Return the (x, y) coordinate for the center point of the cell that contains the specified text.  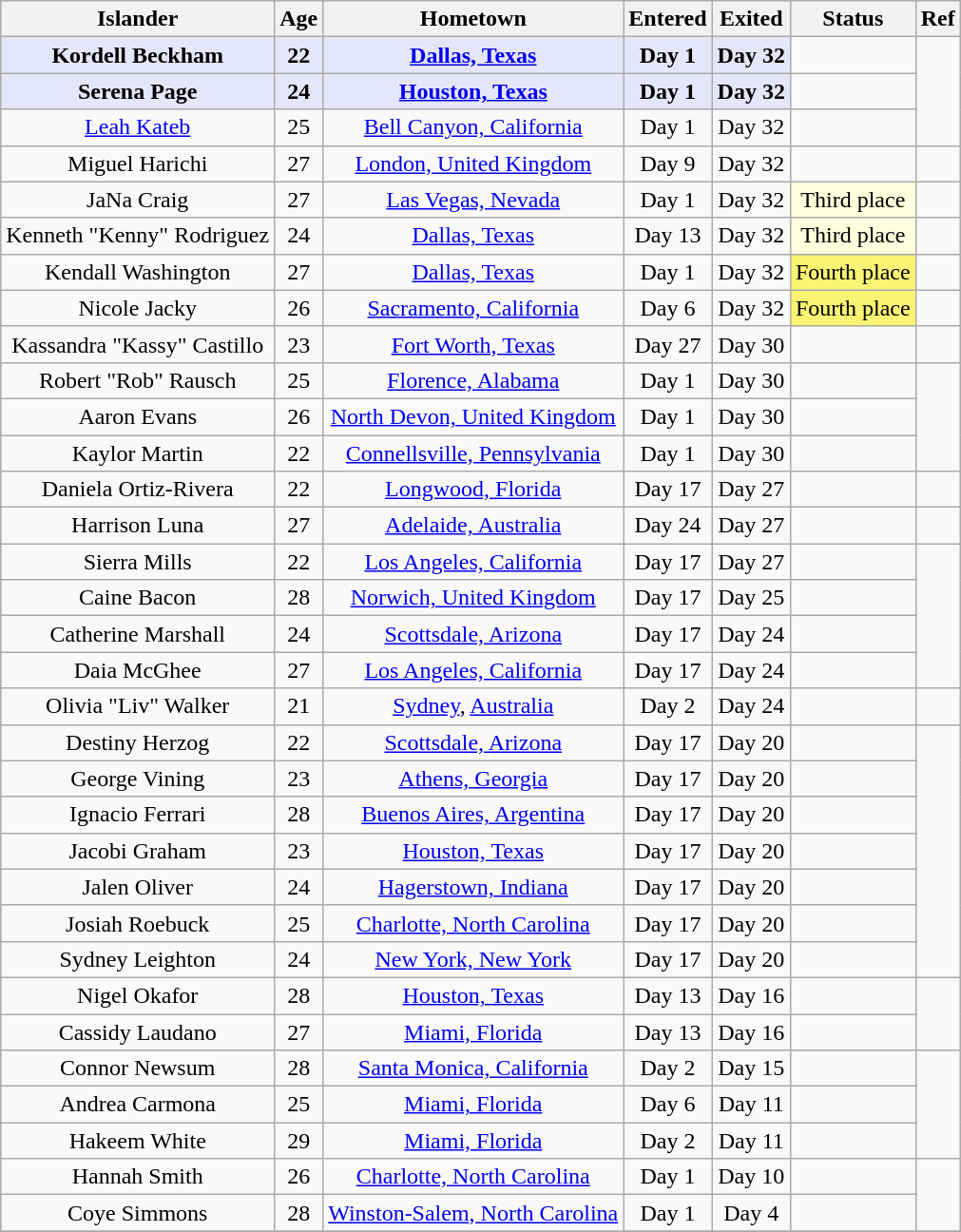
Olivia "Liv" Walker (138, 706)
Day 9 (667, 164)
Kenneth "Kenny" Rodriguez (138, 236)
JaNa Craig (138, 200)
Day 15 (751, 1068)
Hakeem White (138, 1141)
London, United Kingdom (473, 164)
Status (853, 19)
Nigel Okafor (138, 995)
Jacobi Graham (138, 851)
Daniela Ortiz-Rivera (138, 490)
Kendall Washington (138, 272)
Connellsville, Pennsylvania (473, 453)
Athens, Georgia (473, 779)
Hagerstown, Indiana (473, 887)
Bell Canyon, California (473, 127)
Islander (138, 19)
Florence, Alabama (473, 380)
Buenos Aires, Argentina (473, 815)
Hometown (473, 19)
Harrison Luna (138, 526)
Ref (937, 19)
21 (298, 706)
Josiah Roebuck (138, 923)
Ignacio Ferrari (138, 815)
Day 25 (751, 598)
Day 4 (751, 1213)
Jalen Oliver (138, 887)
Cassidy Laudano (138, 1031)
Hannah Smith (138, 1177)
Sierra Mills (138, 562)
Entered (667, 19)
Catherine Marshall (138, 634)
New York, New York (473, 959)
Miguel Harichi (138, 164)
Serena Page (138, 91)
Destiny Herzog (138, 742)
Sydney Leighton (138, 959)
Norwich, United Kingdom (473, 598)
George Vining (138, 779)
Santa Monica, California (473, 1068)
Sacramento, California (473, 308)
North Devon, United Kingdom (473, 416)
Adelaide, Australia (473, 526)
Robert "Rob" Rausch (138, 380)
Daia McGhee (138, 670)
Kaylor Martin (138, 453)
Winston-Salem, North Carolina (473, 1213)
Andrea Carmona (138, 1105)
Nicole Jacky (138, 308)
Longwood, Florida (473, 490)
29 (298, 1141)
Kassandra "Kassy" Castillo (138, 344)
Fort Worth, Texas (473, 344)
Leah Kateb (138, 127)
Caine Bacon (138, 598)
Connor Newsum (138, 1068)
Age (298, 19)
Day 10 (751, 1177)
Aaron Evans (138, 416)
Kordell Beckham (138, 55)
Sydney, Australia (473, 706)
Las Vegas, Nevada (473, 200)
Coye Simmons (138, 1213)
Exited (751, 19)
